Provide the [X, Y] coordinate of the cell's center where the given text is located.  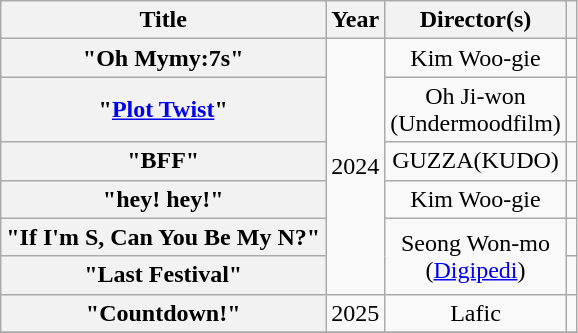
"Countdown!" [164, 313]
2025 [356, 313]
"BFF" [164, 161]
2024 [356, 166]
"Plot Twist" [164, 110]
Director(s) [476, 20]
"hey! hey!" [164, 199]
"If I'm S, Can You Be My N?" [164, 237]
Oh Ji-won(Undermoodfilm) [476, 110]
Year [356, 20]
GUZZA(KUDO) [476, 161]
Lafic [476, 313]
"Last Festival" [164, 275]
Seong Won-mo(Digipedi) [476, 256]
Title [164, 20]
"Oh Mymy:7s" [164, 58]
